Extract the [x, y] coordinate from the center of the cell holding the provided text.  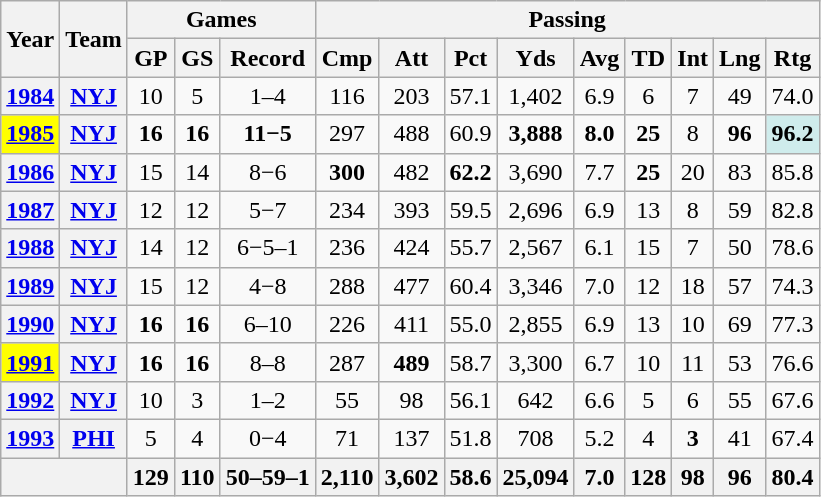
80.4 [792, 477]
56.1 [470, 400]
3,346 [536, 286]
60.9 [470, 134]
Avg [600, 58]
1992 [30, 400]
50–59–1 [268, 477]
Yds [536, 58]
58.7 [470, 362]
62.2 [470, 172]
3,690 [536, 172]
59.5 [470, 210]
4−8 [268, 286]
6.1 [600, 248]
110 [197, 477]
1987 [30, 210]
74.0 [792, 96]
297 [347, 134]
234 [347, 210]
55.7 [470, 248]
Rtg [792, 58]
1986 [30, 172]
PHI [94, 438]
2,855 [536, 324]
226 [347, 324]
3,300 [536, 362]
Games [221, 20]
6−5–1 [268, 248]
TD [648, 58]
Cmp [347, 58]
Int [693, 58]
6.7 [600, 362]
Att [412, 58]
642 [536, 400]
11−5 [268, 134]
96.2 [792, 134]
1991 [30, 362]
83 [740, 172]
60.4 [470, 286]
137 [412, 438]
6–10 [268, 324]
67.6 [792, 400]
236 [347, 248]
77.3 [792, 324]
Lng [740, 58]
69 [740, 324]
58.6 [470, 477]
1984 [30, 96]
GP [150, 58]
18 [693, 286]
55.0 [470, 324]
708 [536, 438]
82.8 [792, 210]
6.6 [600, 400]
57.1 [470, 96]
2,567 [536, 248]
488 [412, 134]
11 [693, 362]
5−7 [268, 210]
78.6 [792, 248]
Year [30, 39]
203 [412, 96]
53 [740, 362]
7.7 [600, 172]
8–8 [268, 362]
20 [693, 172]
57 [740, 286]
288 [347, 286]
287 [347, 362]
3,602 [412, 477]
25,094 [536, 477]
76.6 [792, 362]
3,888 [536, 134]
1–2 [268, 400]
Record [268, 58]
71 [347, 438]
1988 [30, 248]
59 [740, 210]
482 [412, 172]
477 [412, 286]
2,696 [536, 210]
128 [648, 477]
1985 [30, 134]
411 [412, 324]
300 [347, 172]
489 [412, 362]
424 [412, 248]
Pct [470, 58]
41 [740, 438]
1,402 [536, 96]
1989 [30, 286]
1993 [30, 438]
Passing [567, 20]
67.4 [792, 438]
GS [197, 58]
85.8 [792, 172]
1–4 [268, 96]
1990 [30, 324]
Team [94, 39]
393 [412, 210]
50 [740, 248]
2,110 [347, 477]
0−4 [268, 438]
74.3 [792, 286]
51.8 [470, 438]
8−6 [268, 172]
116 [347, 96]
5.2 [600, 438]
8.0 [600, 134]
129 [150, 477]
49 [740, 96]
